Locate the cell with the specified text and output its [x, y] center coordinate. 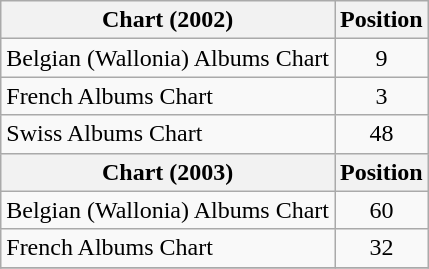
Chart (2003) [168, 172]
9 [381, 58]
Chart (2002) [168, 20]
3 [381, 96]
Swiss Albums Chart [168, 134]
48 [381, 134]
60 [381, 210]
32 [381, 248]
